Capture the cell that displays the provided text and extract its [X, Y] central coordinate. 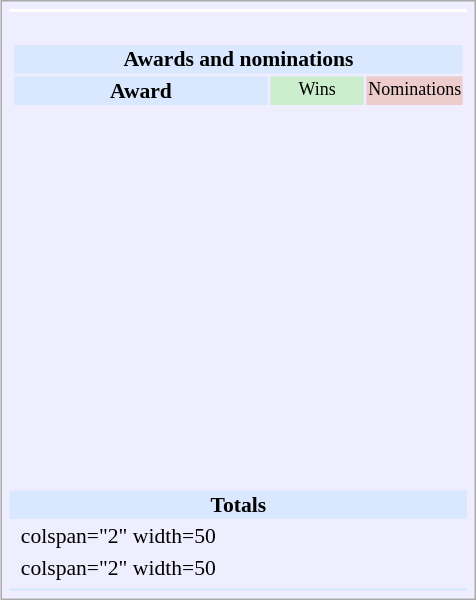
Award [141, 90]
Awards and nominations [238, 59]
Wins [318, 90]
Nominations [415, 90]
Awards and nominations Award Wins Nominations [239, 251]
Totals [239, 504]
